Capture the cell that displays the provided text and extract its [X, Y] central coordinate. 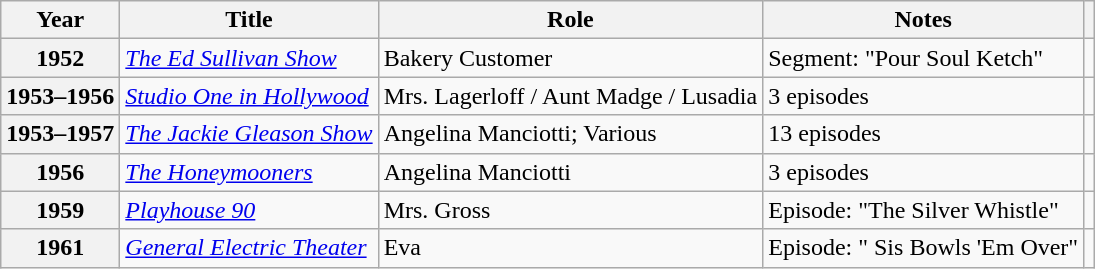
Bakery Customer [570, 58]
Episode: "The Silver Whistle" [924, 210]
The Jackie Gleason Show [249, 134]
Segment: "Pour Soul Ketch" [924, 58]
Eva [570, 248]
The Honeymooners [249, 172]
Title [249, 20]
Episode: " Sis Bowls 'Em Over" [924, 248]
1959 [60, 210]
1953–1957 [60, 134]
1961 [60, 248]
Angelina Manciotti; Various [570, 134]
General Electric Theater [249, 248]
1953–1956 [60, 96]
Mrs. Gross [570, 210]
Notes [924, 20]
13 episodes [924, 134]
The Ed Sullivan Show [249, 58]
1956 [60, 172]
Playhouse 90 [249, 210]
Role [570, 20]
Studio One in Hollywood [249, 96]
Year [60, 20]
Mrs. Lagerloff / Aunt Madge / Lusadia [570, 96]
Angelina Manciotti [570, 172]
1952 [60, 58]
